Determine the [X, Y] coordinate at the center of the cell enclosing the given text.  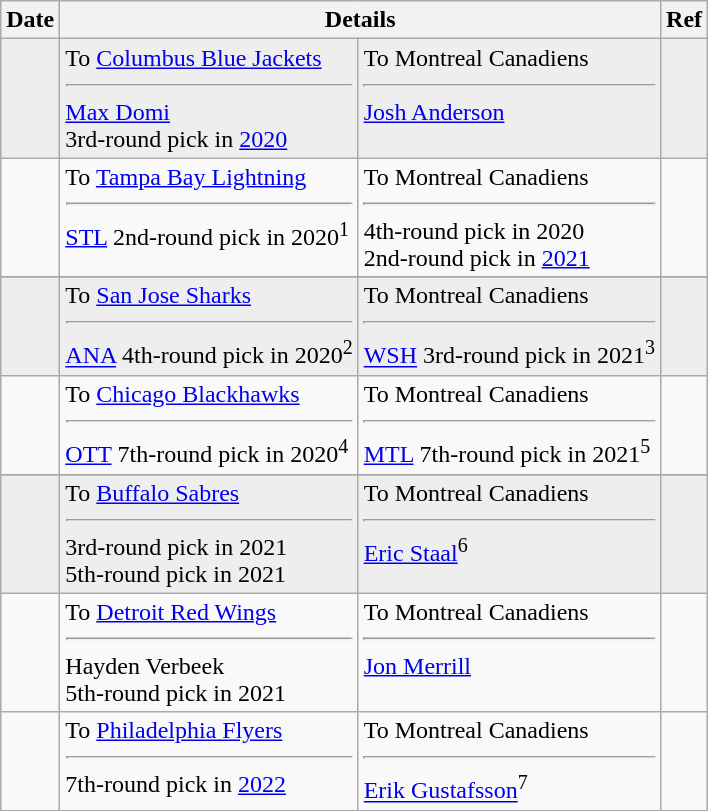
To Tampa Bay LightningSTL 2nd-round pick in 20201 [209, 218]
To Montreal CanadiensJon Merrill [509, 652]
Details [360, 20]
Ref [684, 20]
To Buffalo Sabres3rd-round pick in 20215th-round pick in 2021 [209, 534]
To Detroit Red WingsHayden Verbeek5th-round pick in 2021 [209, 652]
To Philadelphia Flyers7th-round pick in 2022 [209, 762]
To Montreal CanadiensWSH 3rd-round pick in 20213 [509, 326]
To Montreal CanadiensMTL 7th-round pick in 20215 [509, 424]
To Chicago BlackhawksOTT 7th-round pick in 20204 [209, 424]
To Montreal CanadiensEric Staal6 [509, 534]
To Montreal Canadiens4th-round pick in 20202nd-round pick in 2021 [509, 218]
To Columbus Blue JacketsMax Domi3rd-round pick in 2020 [209, 98]
To Montreal CanadiensErik Gustafsson7 [509, 762]
Date [30, 20]
To San Jose SharksANA 4th-round pick in 20202 [209, 326]
To Montreal CanadiensJosh Anderson [509, 98]
